Locate the cell with the specified text and output its [x, y] center coordinate. 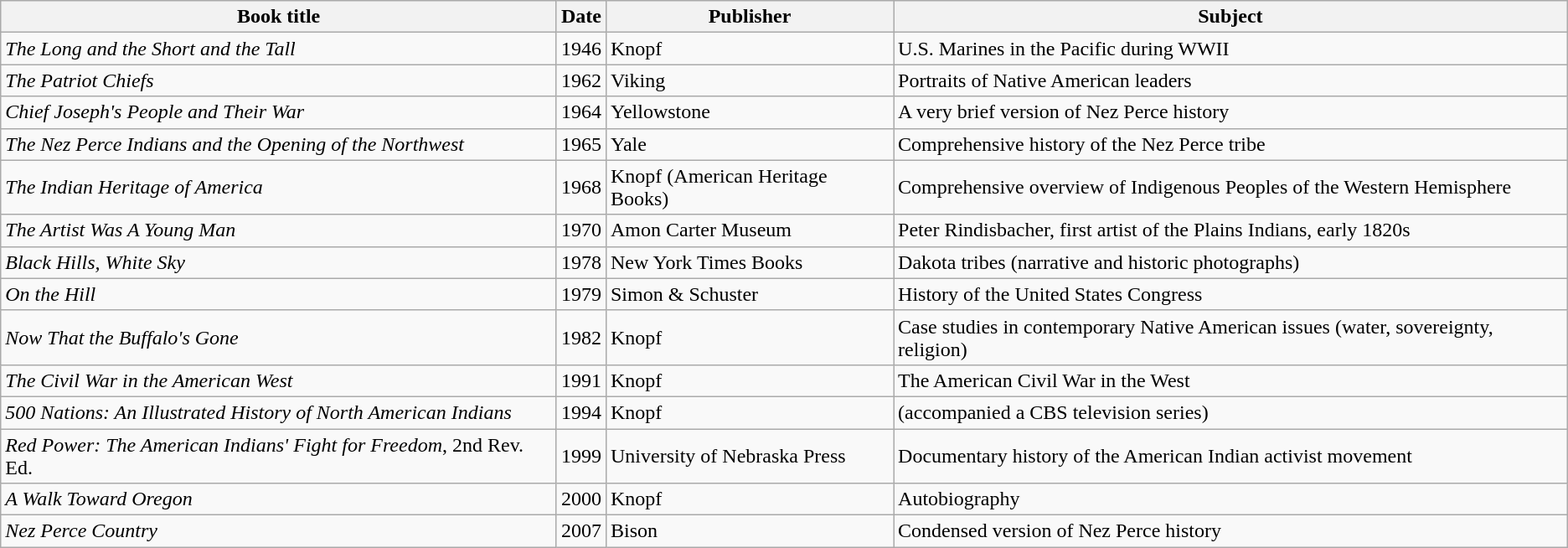
Yellowstone [749, 112]
1991 [581, 380]
1970 [581, 230]
1962 [581, 80]
On the Hill [279, 294]
The American Civil War in the West [1231, 380]
Chief Joseph's People and Their War [279, 112]
1965 [581, 144]
Comprehensive history of the Nez Perce tribe [1231, 144]
1946 [581, 49]
Amon Carter Museum [749, 230]
A very brief version of Nez Perce history [1231, 112]
The Artist Was A Young Man [279, 230]
Comprehensive overview of Indigenous Peoples of the Western Hemisphere [1231, 188]
1968 [581, 188]
Case studies in contemporary Native American issues (water, sovereignty, religion) [1231, 337]
Black Hills, White Sky [279, 262]
Bison [749, 531]
Viking [749, 80]
(accompanied a CBS television series) [1231, 412]
1979 [581, 294]
1964 [581, 112]
Book title [279, 17]
Red Power: The American Indians' Fight for Freedom, 2nd Rev. Ed. [279, 456]
2007 [581, 531]
1994 [581, 412]
The Civil War in the American West [279, 380]
1999 [581, 456]
Knopf (American Heritage Books) [749, 188]
The Long and the Short and the Tall [279, 49]
Peter Rindisbacher, first artist of the Plains Indians, early 1820s [1231, 230]
The Indian Heritage of America [279, 188]
2000 [581, 499]
Date [581, 17]
History of the United States Congress [1231, 294]
500 Nations: An Illustrated History of North American Indians [279, 412]
Portraits of Native American leaders [1231, 80]
U.S. Marines in the Pacific during WWII [1231, 49]
Simon & Schuster [749, 294]
Condensed version of Nez Perce history [1231, 531]
1978 [581, 262]
New York Times Books [749, 262]
Publisher [749, 17]
The Nez Perce Indians and the Opening of the Northwest [279, 144]
A Walk Toward Oregon [279, 499]
Yale [749, 144]
1982 [581, 337]
Subject [1231, 17]
Documentary history of the American Indian activist movement [1231, 456]
Autobiography [1231, 499]
Now That the Buffalo's Gone [279, 337]
The Patriot Chiefs [279, 80]
Dakota tribes (narrative and historic photographs) [1231, 262]
Nez Perce Country [279, 531]
University of Nebraska Press [749, 456]
